Detect which cell encompasses the target text, then output its (x, y) center coordinate. 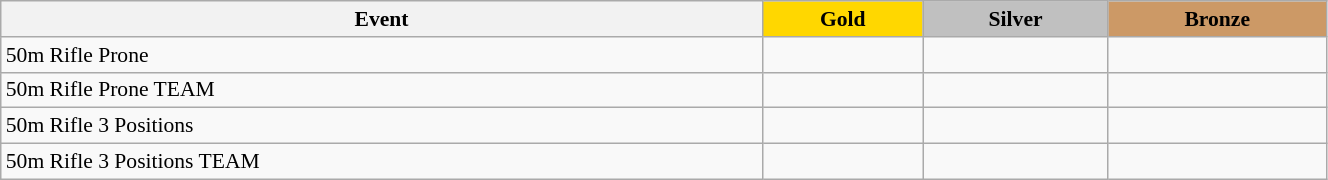
Silver (1016, 19)
Event (382, 19)
50m Rifle Prone TEAM (382, 90)
50m Rifle Prone (382, 55)
Gold (842, 19)
Bronze (1217, 19)
50m Rifle 3 Positions (382, 126)
50m Rifle 3 Positions TEAM (382, 162)
